Search for the cell housing the specified text and yield its [X, Y] center coordinate. 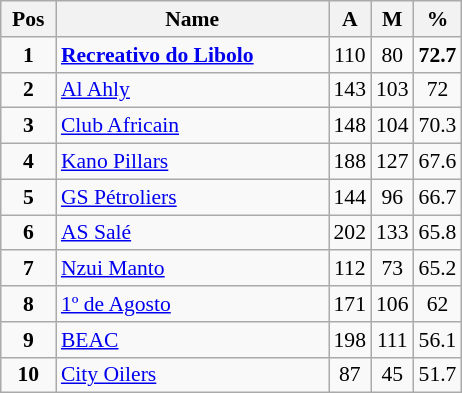
4 [28, 162]
148 [350, 126]
96 [392, 197]
188 [350, 162]
67.6 [438, 162]
171 [350, 304]
6 [28, 233]
104 [392, 126]
1º de Agosto [192, 304]
Club Africain [192, 126]
198 [350, 340]
Recreativo do Libolo [192, 55]
45 [392, 375]
A [350, 19]
80 [392, 55]
Nzui Manto [192, 269]
111 [392, 340]
Name [192, 19]
% [438, 19]
10 [28, 375]
M [392, 19]
BEAC [192, 340]
72.7 [438, 55]
8 [28, 304]
66.7 [438, 197]
65.2 [438, 269]
103 [392, 90]
3 [28, 126]
72 [438, 90]
7 [28, 269]
GS Pétroliers [192, 197]
1 [28, 55]
106 [392, 304]
65.8 [438, 233]
Pos [28, 19]
62 [438, 304]
9 [28, 340]
56.1 [438, 340]
Al Ahly [192, 90]
73 [392, 269]
5 [28, 197]
202 [350, 233]
AS Salé [192, 233]
143 [350, 90]
2 [28, 90]
87 [350, 375]
City Oilers [192, 375]
127 [392, 162]
110 [350, 55]
70.3 [438, 126]
Kano Pillars [192, 162]
51.7 [438, 375]
133 [392, 233]
144 [350, 197]
112 [350, 269]
